Search for the cell housing the specified text and yield its [x, y] center coordinate. 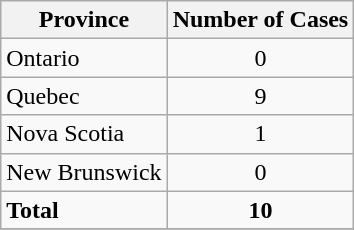
Ontario [84, 58]
Province [84, 20]
1 [260, 134]
Nova Scotia [84, 134]
10 [260, 210]
Number of Cases [260, 20]
Quebec [84, 96]
Total [84, 210]
9 [260, 96]
New Brunswick [84, 172]
